Find where the given text appears and provide that cell's center as (x, y) coordinate. 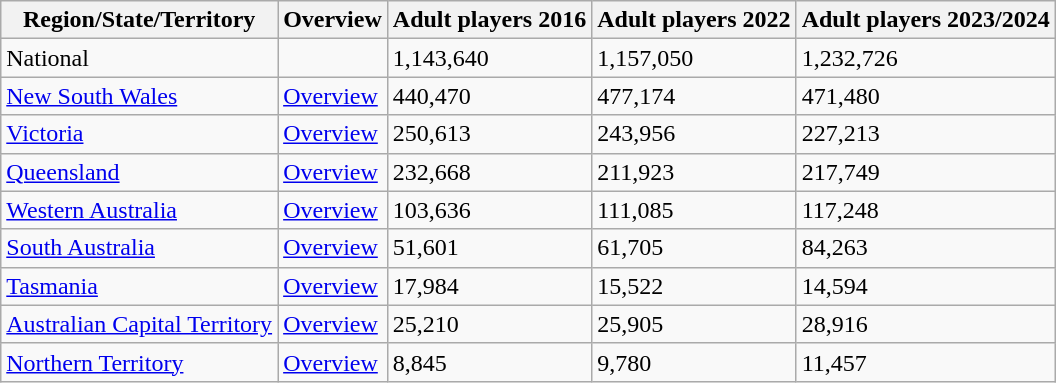
Adult players 2023/2024 (926, 20)
South Australia (140, 248)
New South Wales (140, 96)
Western Australia (140, 210)
9,780 (694, 362)
232,668 (489, 172)
1,143,640 (489, 58)
243,956 (694, 134)
440,470 (489, 96)
28,916 (926, 324)
111,085 (694, 210)
Queensland (140, 172)
51,601 (489, 248)
Victoria (140, 134)
211,923 (694, 172)
1,232,726 (926, 58)
217,749 (926, 172)
84,263 (926, 248)
250,613 (489, 134)
11,457 (926, 362)
117,248 (926, 210)
8,845 (489, 362)
Tasmania (140, 286)
Northern Territory (140, 362)
227,213 (926, 134)
25,905 (694, 324)
1,157,050 (694, 58)
Australian Capital Territory (140, 324)
National (140, 58)
477,174 (694, 96)
Adult players 2022 (694, 20)
15,522 (694, 286)
103,636 (489, 210)
Region/State/Territory (140, 20)
14,594 (926, 286)
471,480 (926, 96)
17,984 (489, 286)
25,210 (489, 324)
61,705 (694, 248)
Adult players 2016 (489, 20)
